Search for the cell housing the specified text and yield its [x, y] center coordinate. 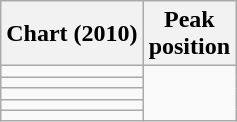
Chart (2010) [72, 34]
Peakposition [189, 34]
